Return [X, Y] of the center of cell containing provided text 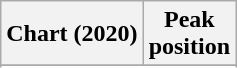
Chart (2020) [72, 34]
Peakposition [189, 34]
